Scan for the cell matching the given text and deliver its [X, Y] coordinate at center. 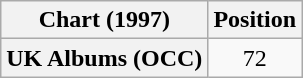
Chart (1997) [104, 20]
72 [255, 58]
Position [255, 20]
UK Albums (OCC) [104, 58]
